Return [X, Y] of the center of cell containing provided text 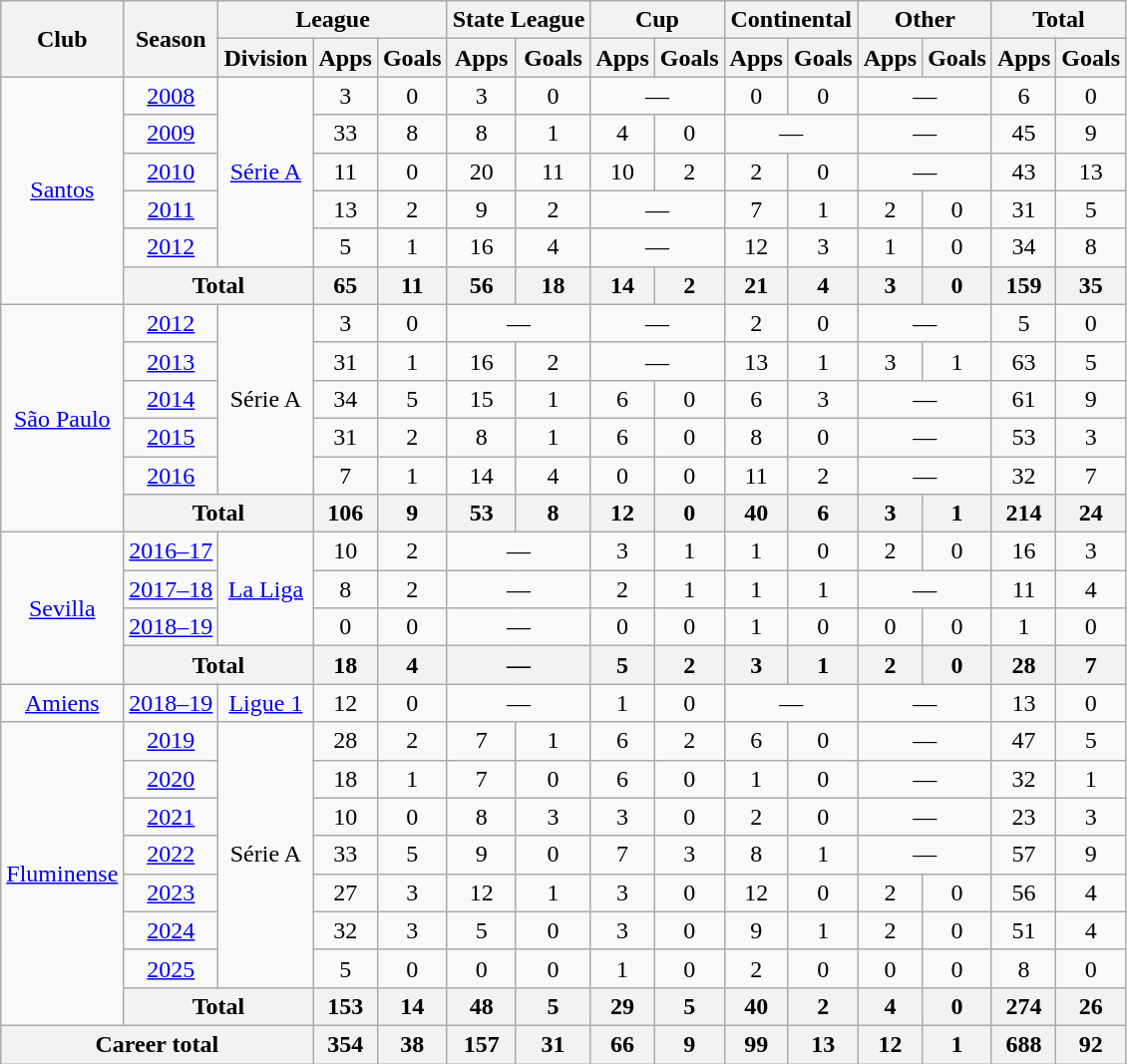
99 [756, 1044]
63 [1023, 361]
45 [1023, 134]
State League [519, 20]
15 [481, 399]
214 [1023, 514]
2021 [172, 817]
2017–18 [172, 589]
106 [345, 514]
2011 [172, 209]
Fluminense [62, 874]
43 [1023, 172]
2016–17 [172, 551]
20 [481, 172]
38 [412, 1044]
League [333, 20]
2010 [172, 172]
Cup [657, 20]
Amiens [62, 703]
23 [1023, 817]
Santos [62, 190]
35 [1091, 285]
66 [622, 1044]
2008 [172, 96]
354 [345, 1044]
2025 [172, 968]
21 [756, 285]
29 [622, 1006]
Continental [791, 20]
57 [1023, 855]
2013 [172, 361]
65 [345, 285]
2022 [172, 855]
2015 [172, 437]
27 [345, 892]
São Paulo [62, 418]
157 [481, 1044]
274 [1023, 1006]
2014 [172, 399]
2019 [172, 741]
2024 [172, 930]
159 [1023, 285]
Other [925, 20]
2009 [172, 134]
La Liga [265, 589]
51 [1023, 930]
2016 [172, 476]
688 [1023, 1044]
48 [481, 1006]
Ligue 1 [265, 703]
153 [345, 1006]
61 [1023, 399]
47 [1023, 741]
Season [172, 39]
2023 [172, 892]
24 [1091, 514]
26 [1091, 1006]
92 [1091, 1044]
Sevilla [62, 608]
Career total [158, 1044]
Club [62, 39]
2020 [172, 779]
Division [265, 58]
